Extract the (X, Y) coordinate from the center of the cell holding the provided text.  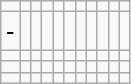
- (10, 31)
